From the cell containing the given text, extract its center point as (X, Y) coordinate. 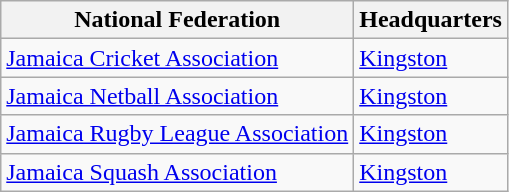
Jamaica Cricket Association (178, 58)
Jamaica Rugby League Association (178, 134)
National Federation (178, 20)
Jamaica Squash Association (178, 172)
Jamaica Netball Association (178, 96)
Headquarters (431, 20)
